Return (x, y) of the center of cell containing provided text 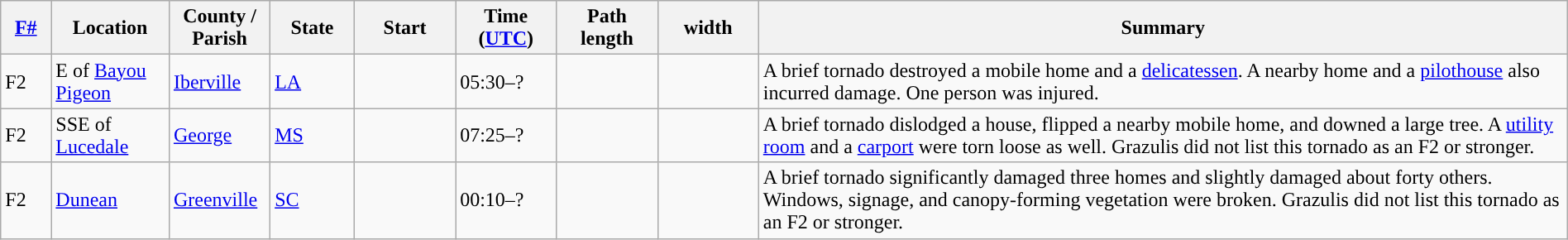
Greenville (219, 200)
Location (111, 28)
A brief tornado destroyed a mobile home and a delicatessen. A nearby home and a pilothouse also incurred damage. One person was injured. (1163, 81)
LA (313, 81)
F# (26, 28)
County / Parish (219, 28)
Iberville (219, 81)
Dunean (111, 200)
E of Bayou Pigeon (111, 81)
Time (UTC) (506, 28)
State (313, 28)
Summary (1163, 28)
George (219, 136)
SSE of Lucedale (111, 136)
width (708, 28)
07:25–? (506, 136)
MS (313, 136)
SC (313, 200)
05:30–? (506, 81)
00:10–? (506, 200)
Start (404, 28)
Path length (607, 28)
